Extract the (X, Y) coordinate from the center of the cell holding the provided text.  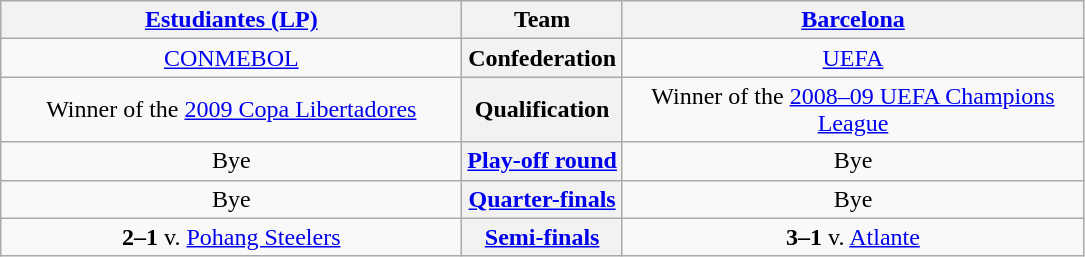
3–1 v. Atlante (852, 237)
Barcelona (852, 20)
UEFA (852, 58)
Quarter-finals (542, 199)
Qualification (542, 110)
Play-off round (542, 161)
Confederation (542, 58)
Estudiantes (LP) (232, 20)
2–1 v. Pohang Steelers (232, 237)
Team (542, 20)
Semi-finals (542, 237)
CONMEBOL (232, 58)
Winner of the 2008–09 UEFA Champions League (852, 110)
Winner of the 2009 Copa Libertadores (232, 110)
